Locate the cell with the specified text and output its (x, y) center coordinate. 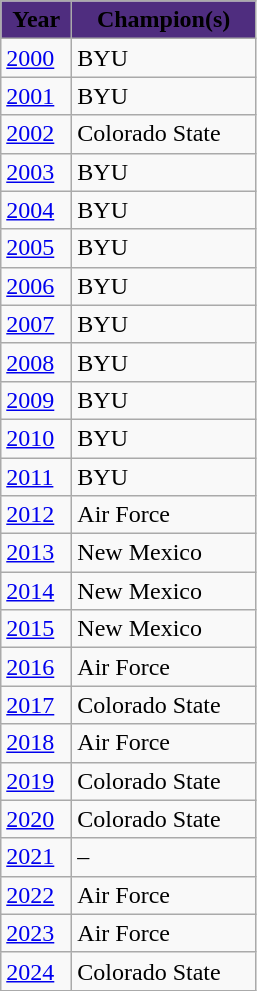
– (164, 857)
2002 (36, 134)
2006 (36, 286)
2003 (36, 172)
2011 (36, 477)
2009 (36, 400)
2004 (36, 210)
2015 (36, 629)
2019 (36, 781)
2023 (36, 933)
2020 (36, 819)
2021 (36, 857)
2000 (36, 58)
2008 (36, 362)
2001 (36, 96)
2010 (36, 438)
2024 (36, 971)
Champion(s) (164, 20)
2022 (36, 895)
2012 (36, 515)
2013 (36, 553)
2014 (36, 591)
2005 (36, 248)
2016 (36, 667)
2018 (36, 743)
Year (36, 20)
2007 (36, 324)
2017 (36, 705)
